Return (X, Y) of the center of cell containing provided text 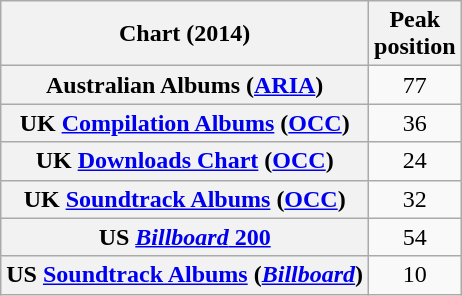
Australian Albums (ARIA) (185, 85)
24 (415, 161)
10 (415, 275)
UK Downloads Chart (OCC) (185, 161)
UK Soundtrack Albums (OCC) (185, 199)
US Soundtrack Albums (Billboard) (185, 275)
77 (415, 85)
32 (415, 199)
US Billboard 200 (185, 237)
Peakposition (415, 34)
36 (415, 123)
Chart (2014) (185, 34)
54 (415, 237)
UK Compilation Albums (OCC) (185, 123)
